Output the [X, Y] coordinate of the center of the cell containing the given text.  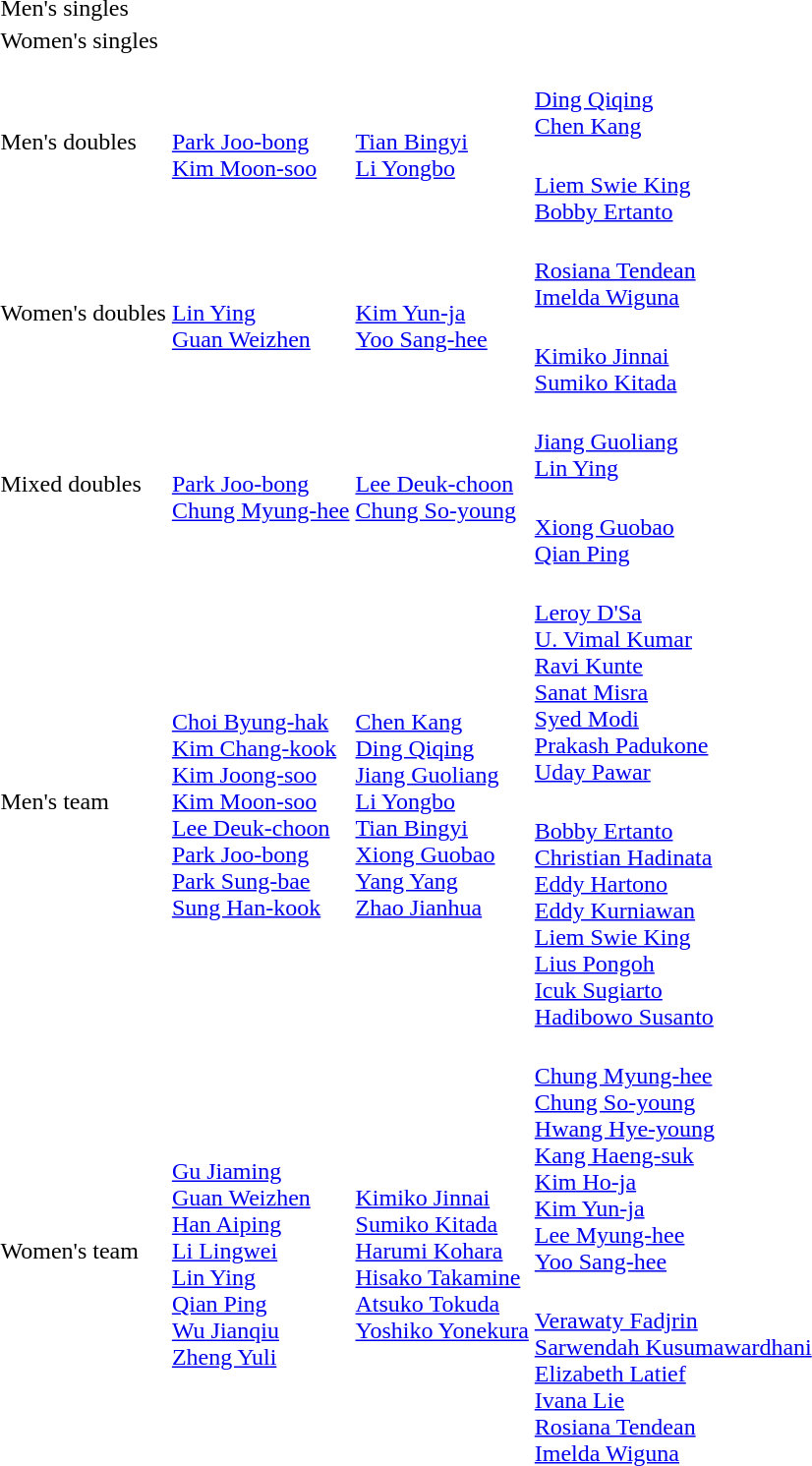
Park Joo-bongChung Myung-hee [261, 484]
Kim Yun-jaYoo Sang-hee [442, 313]
Park Joo-bongKim Moon-soo [261, 142]
Lee Deuk-choonChung So-young [442, 484]
Lin YingGuan Weizhen [261, 313]
Choi Byung-hakKim Chang-kookKim Joong-sooKim Moon-sooLee Deuk-choonPark Joo-bongPark Sung-baeSung Han-kook [261, 801]
Chen KangDing QiqingJiang GuoliangLi YongboTian BingyiXiong GuobaoYang YangZhao Jianhua [442, 801]
Tian BingyiLi Yongbo [442, 142]
